Return the (X, Y) coordinate for the center point of the cell that contains the specified text.  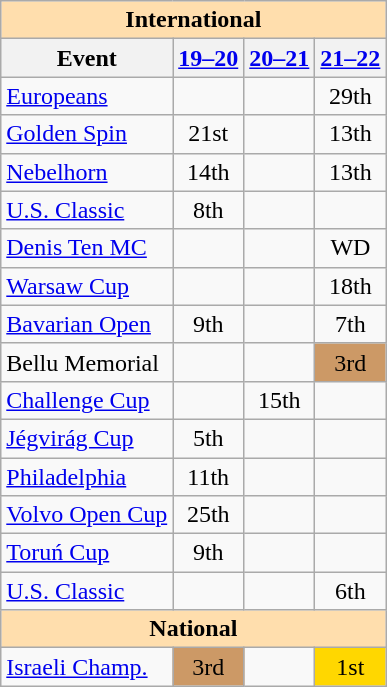
7th (350, 324)
Denis Ten MC (87, 248)
International (194, 20)
Israeli Champ. (87, 667)
Toruń Cup (87, 553)
20–21 (280, 58)
Bellu Memorial (87, 362)
14th (208, 172)
19–20 (208, 58)
21st (208, 134)
18th (350, 286)
Nebelhorn (87, 172)
11th (208, 477)
6th (350, 591)
Bavarian Open (87, 324)
Golden Spin (87, 134)
Volvo Open Cup (87, 515)
5th (208, 438)
Event (87, 58)
25th (208, 515)
1st (350, 667)
Jégvirág Cup (87, 438)
Challenge Cup (87, 400)
15th (280, 400)
21–22 (350, 58)
Warsaw Cup (87, 286)
Philadelphia (87, 477)
WD (350, 248)
29th (350, 96)
National (194, 629)
Europeans (87, 96)
8th (208, 210)
